Capture the cell that displays the provided text and extract its (X, Y) central coordinate. 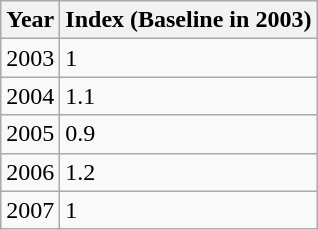
2006 (30, 172)
2004 (30, 96)
2003 (30, 58)
0.9 (188, 134)
1.2 (188, 172)
1.1 (188, 96)
Index (Baseline in 2003) (188, 20)
Year (30, 20)
2007 (30, 210)
2005 (30, 134)
